For the text-containing cell, return its midpoint in (X, Y) coordinate format. 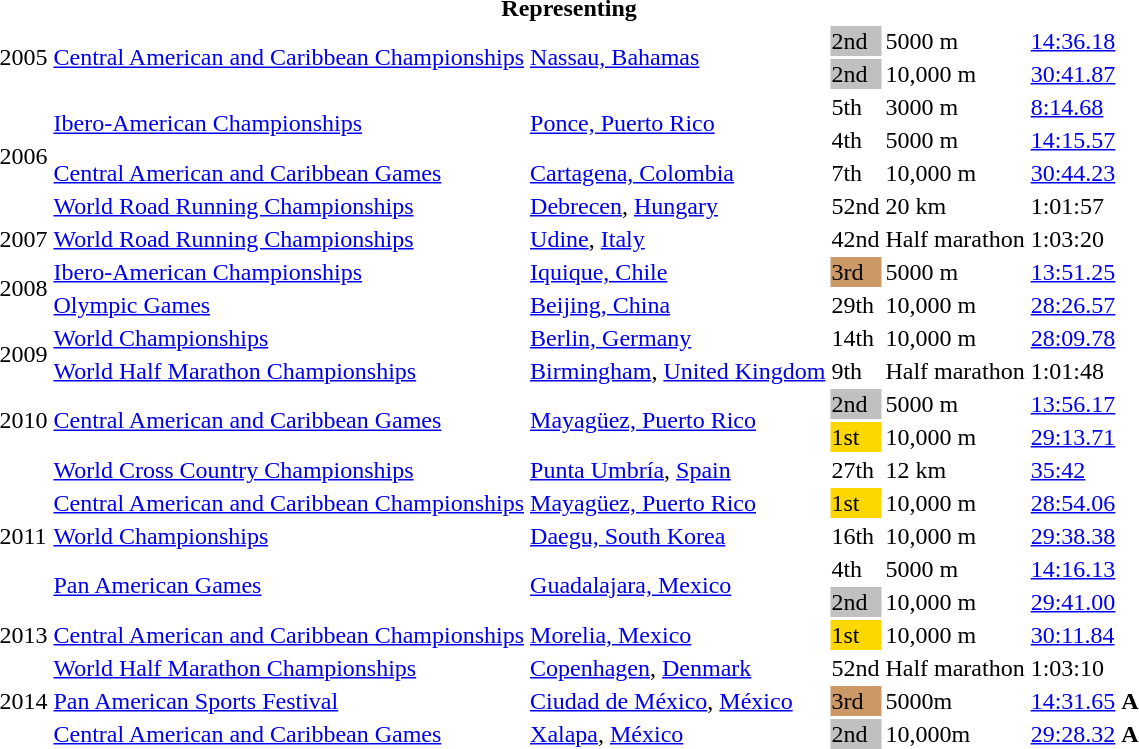
Nassau, Bahamas (678, 58)
5000m (955, 701)
Xalapa, México (678, 734)
Berlin, Germany (678, 338)
Punta Umbría, Spain (678, 470)
7th (856, 173)
Copenhagen, Denmark (678, 668)
Debrecen, Hungary (678, 206)
Ciudad de México, México (678, 701)
12 km (955, 470)
Cartagena, Colombia (678, 173)
5th (856, 107)
14th (856, 338)
27th (856, 470)
Udine, Italy (678, 239)
16th (856, 536)
Morelia, Mexico (678, 635)
Pan American Sports Festival (289, 701)
29th (856, 305)
Beijing, China (678, 305)
Olympic Games (289, 305)
World Cross Country Championships (289, 470)
Birmingham, United Kingdom (678, 371)
Guadalajara, Mexico (678, 586)
Iquique, Chile (678, 272)
42nd (856, 239)
9th (856, 371)
Pan American Games (289, 586)
Daegu, South Korea (678, 536)
10,000m (955, 734)
Ponce, Puerto Rico (678, 124)
20 km (955, 206)
3000 m (955, 107)
